Find where the given text appears and provide that cell's center as [X, Y] coordinate. 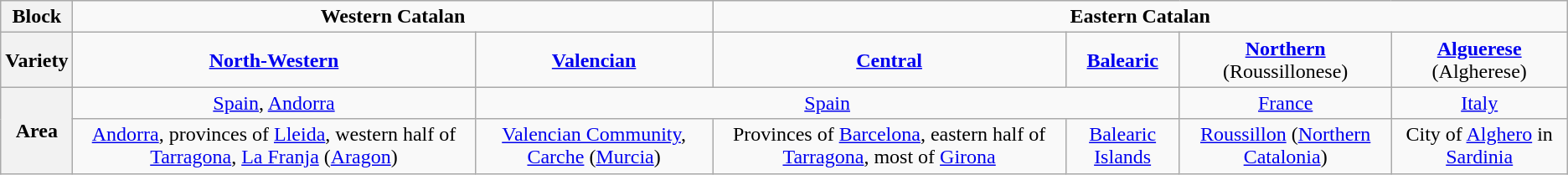
Northern (Roussillonese) [1285, 60]
Alguerese (Algherese) [1479, 60]
France [1285, 103]
Andorra, provinces of Lleida, western half of Tarragona, La Franja (Aragon) [274, 146]
Western Catalan [393, 17]
Italy [1479, 103]
Valencian [594, 60]
Spain [828, 103]
Eastern Catalan [1140, 17]
Roussillon (Northern Catalonia) [1285, 146]
Balearic Islands [1122, 146]
Spain, Andorra [274, 103]
Valencian Community, Carche (Murcia) [594, 146]
Area [37, 131]
Provinces of Barcelona, eastern half of Tarragona, most of Girona [890, 146]
City of Alghero in Sardinia [1479, 146]
North-Western [274, 60]
Balearic [1122, 60]
Central [890, 60]
Variety [37, 60]
Block [37, 17]
